Return the [X, Y] coordinate for the center point of the cell that contains the specified text.  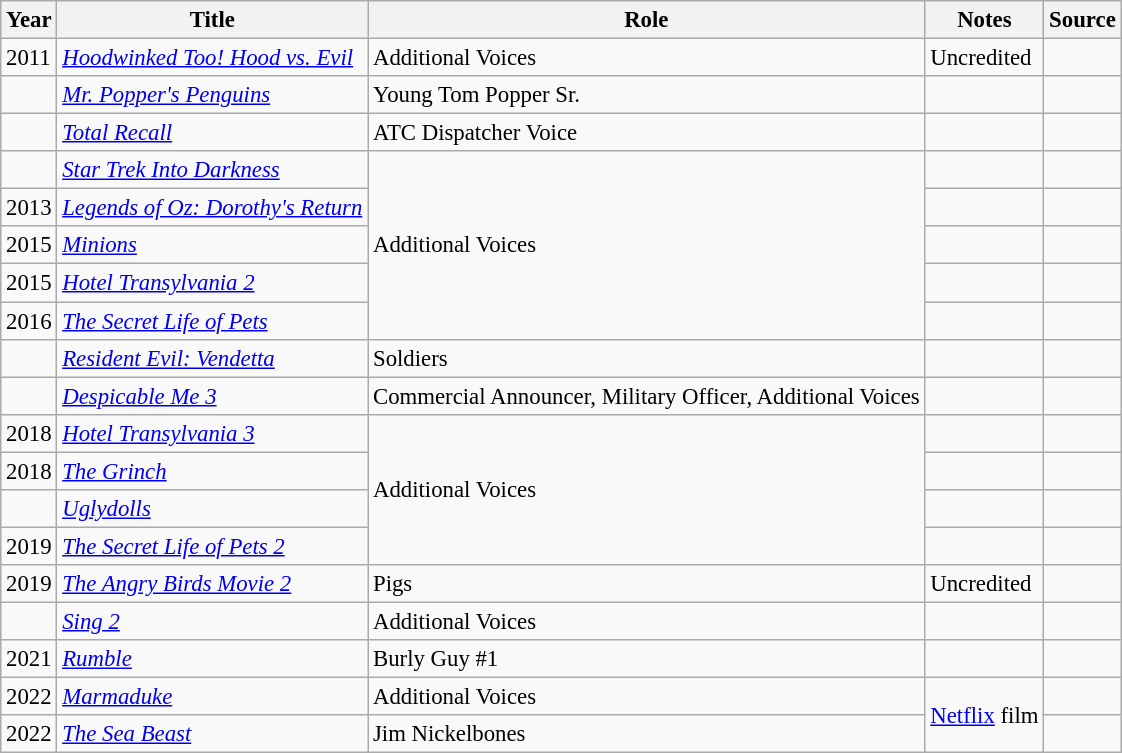
Title [212, 20]
Young Tom Popper Sr. [646, 95]
Hotel Transylvania 2 [212, 283]
ATC Dispatcher Voice [646, 133]
2013 [29, 208]
Sing 2 [212, 621]
Source [1082, 20]
Role [646, 20]
Minions [212, 245]
Hoodwinked Too! Hood vs. Evil [212, 58]
Total Recall [212, 133]
Hotel Transylvania 3 [212, 433]
The Angry Birds Movie 2 [212, 584]
Year [29, 20]
Marmaduke [212, 697]
2021 [29, 659]
Soldiers [646, 358]
Resident Evil: Vendetta [212, 358]
Pigs [646, 584]
The Grinch [212, 471]
2016 [29, 321]
Rumble [212, 659]
Uglydolls [212, 509]
2011 [29, 58]
Legends of Oz: Dorothy's Return [212, 208]
Netflix film [984, 716]
Commercial Announcer, Military Officer, Additional Voices [646, 396]
The Secret Life of Pets 2 [212, 546]
Jim Nickelbones [646, 734]
Despicable Me 3 [212, 396]
The Sea Beast [212, 734]
Star Trek Into Darkness [212, 170]
Notes [984, 20]
Burly Guy #1 [646, 659]
The Secret Life of Pets [212, 321]
Mr. Popper's Penguins [212, 95]
